Identify which cell holds the provided text, then report its [X, Y] central coordinate. 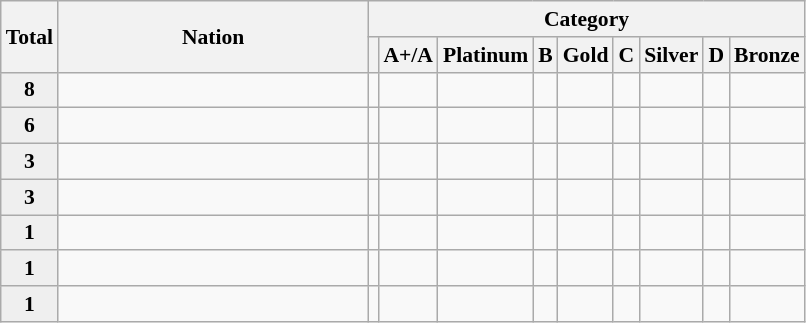
Total [30, 36]
6 [30, 126]
Gold [586, 55]
Silver [671, 55]
B [546, 55]
Bronze [767, 55]
Category [586, 19]
C [626, 55]
Nation [213, 36]
8 [30, 90]
D [716, 55]
Platinum [486, 55]
A+/A [408, 55]
